Return (x, y) of the center of cell containing provided text 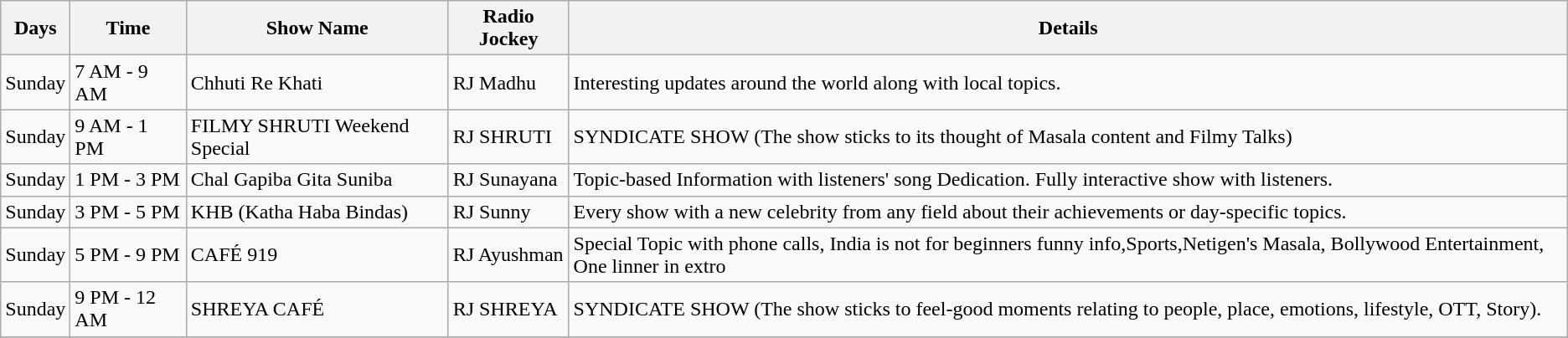
7 AM - 9 AM (128, 82)
Days (35, 28)
Special Topic with phone calls, India is not for beginners funny info,Sports,Netigen's Masala, Bollywood Entertainment, One linner in extro (1068, 254)
FILMY SHRUTI Weekend Special (317, 137)
RJ SHREYA (508, 310)
Chal Gapiba Gita Suniba (317, 180)
RJ Sunny (508, 212)
Radio Jockey (508, 28)
RJ Sunayana (508, 180)
9 AM - 1 PM (128, 137)
RJ Ayushman (508, 254)
Chhuti Re Khati (317, 82)
Topic-based Information with listeners' song Dedication. Fully interactive show with listeners. (1068, 180)
9 PM - 12 AM (128, 310)
Every show with a new celebrity from any field about their achievements or day-specific topics. (1068, 212)
RJ SHRUTI (508, 137)
RJ Madhu (508, 82)
3 PM - 5 PM (128, 212)
1 PM - 3 PM (128, 180)
Time (128, 28)
SHREYA CAFÉ (317, 310)
Details (1068, 28)
Show Name (317, 28)
Interesting updates around the world along with local topics. (1068, 82)
5 PM - 9 PM (128, 254)
SYNDICATE SHOW (The show sticks to its thought of Masala content and Filmy Talks) (1068, 137)
KHB (Katha Haba Bindas) (317, 212)
CAFÉ 919 (317, 254)
SYNDICATE SHOW (The show sticks to feel-good moments relating to people, place, emotions, lifestyle, OTT, Story). (1068, 310)
